For the text-containing cell, return its midpoint in (x, y) coordinate format. 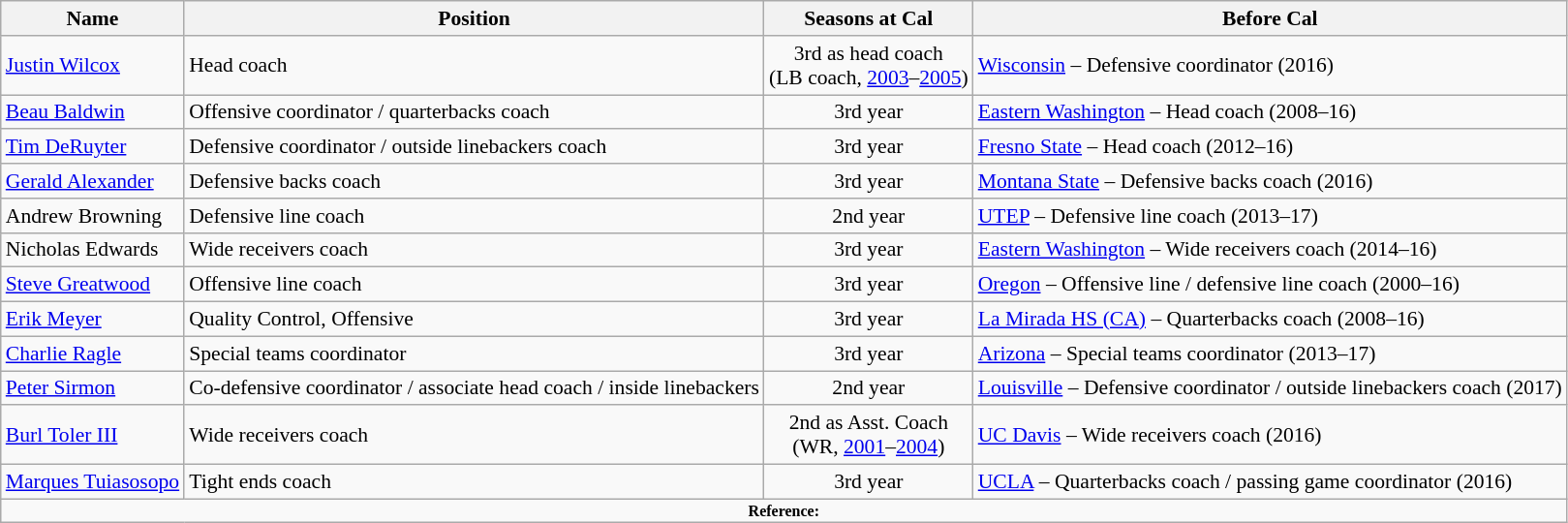
Defensive backs coach (475, 181)
Charlie Ragle (93, 354)
Montana State – Defensive backs coach (2016) (1271, 181)
Position (475, 18)
Fresno State – Head coach (2012–16) (1271, 147)
Oregon – Offensive line / defensive line coach (2000–16) (1271, 285)
Eastern Washington – Wide receivers coach (2014–16) (1271, 250)
Burl Toler III (93, 436)
Head coach (475, 66)
Offensive coordinator / quarterbacks coach (475, 112)
Beau Baldwin (93, 112)
Wisconsin – Defensive coordinator (2016) (1271, 66)
Offensive line coach (475, 285)
UCLA – Quarterbacks coach / passing game coordinator (2016) (1271, 482)
Reference: (784, 510)
Tight ends coach (475, 482)
Andrew Browning (93, 216)
Erik Meyer (93, 320)
Steve Greatwood (93, 285)
La Mirada HS (CA) – Quarterbacks coach (2008–16) (1271, 320)
Louisville – Defensive coordinator / outside linebackers coach (2017) (1271, 388)
Defensive line coach (475, 216)
2nd as Asst. Coach (WR, 2001–2004) (869, 436)
Peter Sirmon (93, 388)
Nicholas Edwards (93, 250)
Marques Tuiasosopo (93, 482)
Name (93, 18)
Quality Control, Offensive (475, 320)
Arizona – Special teams coordinator (2013–17) (1271, 354)
Eastern Washington – Head coach (2008–16) (1271, 112)
Justin Wilcox (93, 66)
Seasons at Cal (869, 18)
UTEP – Defensive line coach (2013–17) (1271, 216)
UC Davis – Wide receivers coach (2016) (1271, 436)
Before Cal (1271, 18)
Tim DeRuyter (93, 147)
3rd as head coach (LB coach, 2003–2005) (869, 66)
Co-defensive coordinator / associate head coach / inside linebackers (475, 388)
Special teams coordinator (475, 354)
Gerald Alexander (93, 181)
Defensive coordinator / outside linebackers coach (475, 147)
